For the text-containing cell, return its midpoint in (X, Y) coordinate format. 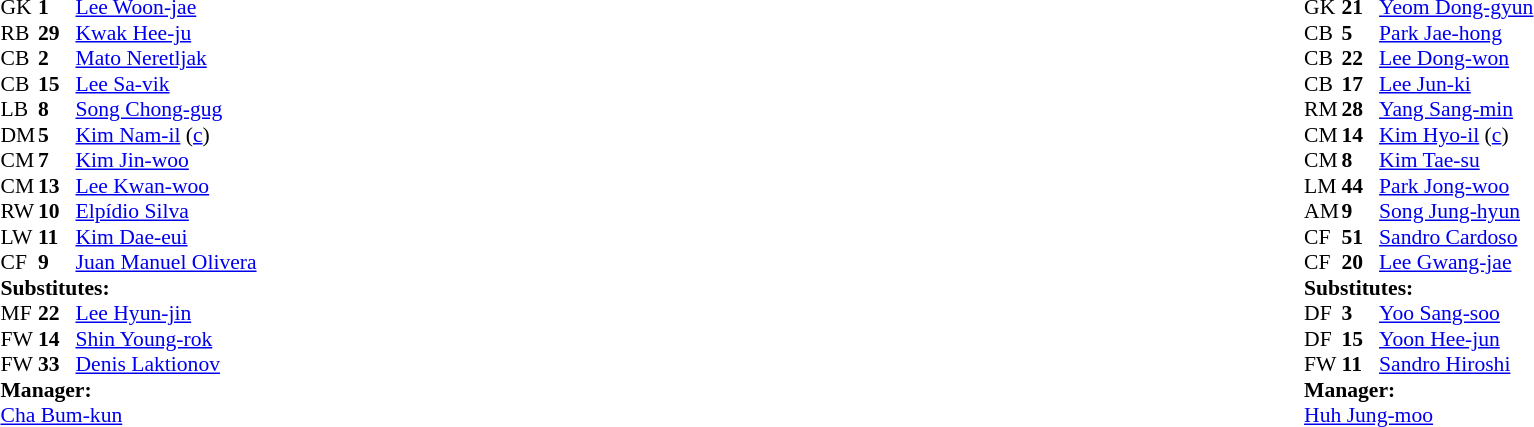
RW (19, 211)
20 (1361, 263)
Lee Gwang-jae (1456, 263)
MF (19, 313)
RM (1323, 109)
Shin Young-rok (166, 339)
Kwak Hee-ju (166, 33)
13 (57, 186)
Sandro Hiroshi (1456, 365)
Lee Kwan-woo (166, 186)
Lee Dong-won (1456, 59)
51 (1361, 237)
Yang Sang-min (1456, 109)
33 (57, 365)
Song Jung-hyun (1456, 211)
Lee Hyun-jin (166, 313)
2 (57, 59)
Lee Sa-vik (166, 84)
RB (19, 33)
Elpídio Silva (166, 211)
44 (1361, 186)
LW (19, 237)
Kim Tae-su (1456, 161)
Yoo Sang-soo (1456, 313)
Sandro Cardoso (1456, 237)
3 (1361, 313)
Park Jae-hong (1456, 33)
29 (57, 33)
Park Jong-woo (1456, 186)
Kim Jin-woo (166, 161)
Kim Hyo-il (c) (1456, 135)
DM (19, 135)
Lee Jun-ki (1456, 84)
10 (57, 211)
Song Chong-gug (166, 109)
AM (1323, 211)
LB (19, 109)
Juan Manuel Olivera (166, 263)
17 (1361, 84)
LM (1323, 186)
Kim Nam-il (c) (166, 135)
28 (1361, 109)
7 (57, 161)
Denis Laktionov (166, 365)
Mato Neretljak (166, 59)
Kim Dae-eui (166, 237)
Yoon Hee-jun (1456, 339)
